Detect which cell encompasses the target text, then output its [X, Y] center coordinate. 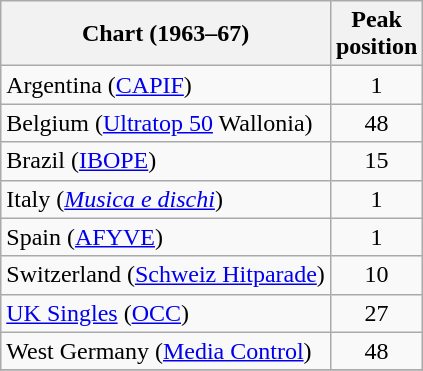
Switzerland (Schweiz Hitparade) [166, 275]
27 [376, 313]
Brazil (IBOPE) [166, 161]
10 [376, 275]
Belgium (Ultratop 50 Wallonia) [166, 123]
Spain (AFYVE) [166, 237]
Italy (Musica e dischi) [166, 199]
15 [376, 161]
Peakposition [376, 34]
Argentina (CAPIF) [166, 85]
UK Singles (OCC) [166, 313]
Chart (1963–67) [166, 34]
West Germany (Media Control) [166, 351]
